Locate the cell with the specified text and output its (X, Y) center coordinate. 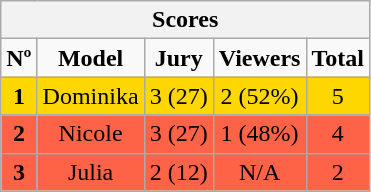
Total (338, 58)
2 (12) (178, 172)
5 (338, 96)
3 (19, 172)
Dominika (90, 96)
Viewers (260, 58)
1 (19, 96)
4 (338, 134)
Nº (19, 58)
2 (52%) (260, 96)
N/A (260, 172)
Model (90, 58)
Nicole (90, 134)
1 (48%) (260, 134)
Scores (186, 20)
Julia (90, 172)
Jury (178, 58)
